Return (X, Y) of the center of cell containing provided text 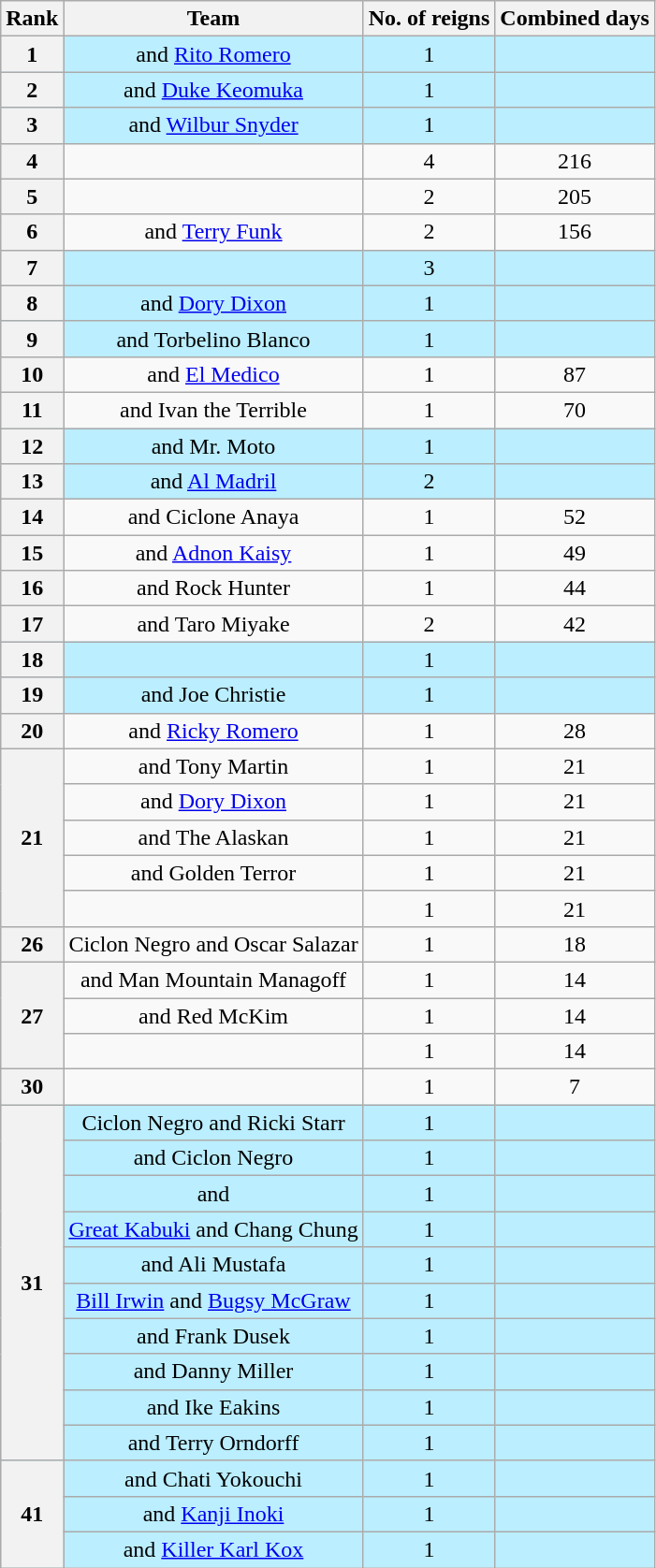
87 (575, 374)
and Ike Eakins (213, 1407)
70 (575, 410)
and Danny Miller (213, 1372)
and Golden Terror (213, 873)
and Rito Romero (213, 54)
17 (32, 624)
42 (575, 624)
30 (32, 1087)
and Killer Karl Kox (213, 1549)
and Terry Funk (213, 232)
Great Kabuki and Chang Chung (213, 1229)
Ciclon Negro and Ricki Starr (213, 1123)
49 (575, 553)
28 (575, 731)
5 (32, 196)
and Ricky Romero (213, 731)
and Terry Orndorff (213, 1443)
and Ciclone Anaya (213, 517)
156 (575, 232)
Rank (32, 19)
and Al Madril (213, 482)
and Wilbur Snyder (213, 125)
13 (32, 482)
and El Medico (213, 374)
6 (32, 232)
Combined days (575, 19)
9 (32, 339)
and Duke Keomuka (213, 90)
and Taro Miyake (213, 624)
and Chati Yokouchi (213, 1478)
41 (32, 1514)
No. of reigns (429, 19)
and The Alaskan (213, 837)
12 (32, 446)
19 (32, 695)
and Frank Dusek (213, 1336)
26 (32, 944)
and Ivan the Terrible (213, 410)
27 (32, 1015)
44 (575, 588)
11 (32, 410)
and Ciclon Negro (213, 1158)
216 (575, 161)
16 (32, 588)
and Adnon Kaisy (213, 553)
205 (575, 196)
and Joe Christie (213, 695)
31 (32, 1284)
Ciclon Negro and Oscar Salazar (213, 944)
and Kanji Inoki (213, 1514)
and Torbelino Blanco (213, 339)
52 (575, 517)
and (213, 1194)
15 (32, 553)
and Ali Mustafa (213, 1265)
and Mr. Moto (213, 446)
10 (32, 374)
and Red McKim (213, 1015)
Team (213, 19)
8 (32, 303)
20 (32, 731)
and Rock Hunter (213, 588)
Bill Irwin and Bugsy McGraw (213, 1300)
and Man Mountain Managoff (213, 980)
and Tony Martin (213, 766)
